Search for the cell housing the specified text and yield its (X, Y) center coordinate. 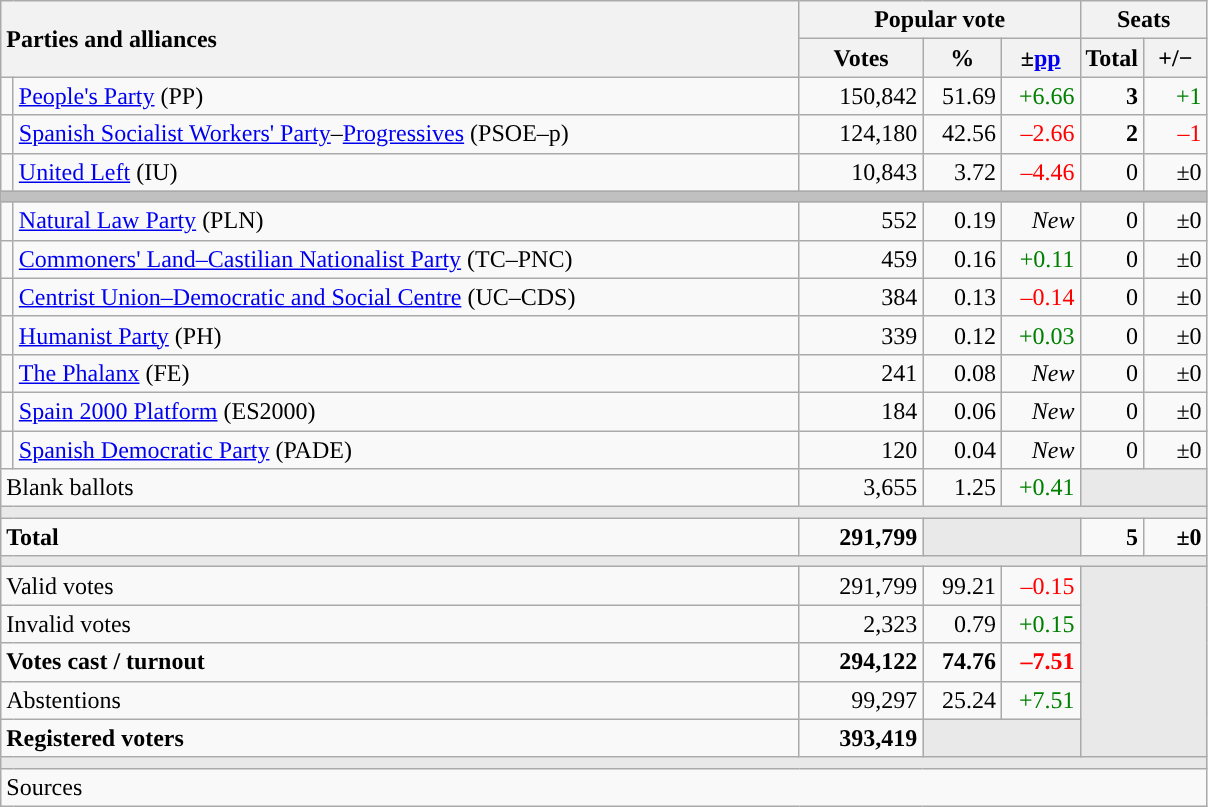
5 (1112, 537)
Spanish Democratic Party (PADE) (406, 449)
120 (861, 449)
2 (1112, 134)
Sources (604, 787)
Centrist Union–Democratic and Social Centre (UC–CDS) (406, 297)
Votes cast / turnout (400, 662)
Natural Law Party (PLN) (406, 221)
294,122 (861, 662)
Invalid votes (400, 624)
Parties and alliances (400, 39)
150,842 (861, 96)
+0.15 (1040, 624)
0.04 (962, 449)
393,419 (861, 738)
Abstentions (400, 700)
+7.51 (1040, 700)
Popular vote (940, 20)
241 (861, 373)
–7.51 (1040, 662)
3 (1112, 96)
3,655 (861, 488)
10,843 (861, 172)
+1 (1176, 96)
Commoners' Land–Castilian Nationalist Party (TC–PNC) (406, 259)
The Phalanx (FE) (406, 373)
74.76 (962, 662)
384 (861, 297)
Valid votes (400, 586)
99.21 (962, 586)
0.19 (962, 221)
0.06 (962, 411)
+0.11 (1040, 259)
+/− (1176, 58)
3.72 (962, 172)
–0.15 (1040, 586)
Registered voters (400, 738)
339 (861, 335)
184 (861, 411)
Spain 2000 Platform (ES2000) (406, 411)
Spanish Socialist Workers' Party–Progressives (PSOE–p) (406, 134)
+6.66 (1040, 96)
51.69 (962, 96)
Seats (1144, 20)
1.25 (962, 488)
552 (861, 221)
2,323 (861, 624)
0.79 (962, 624)
+0.41 (1040, 488)
Blank ballots (400, 488)
0.08 (962, 373)
–0.14 (1040, 297)
25.24 (962, 700)
–2.66 (1040, 134)
% (962, 58)
459 (861, 259)
–4.46 (1040, 172)
–1 (1176, 134)
Votes (861, 58)
People's Party (PP) (406, 96)
0.16 (962, 259)
+0.03 (1040, 335)
42.56 (962, 134)
United Left (IU) (406, 172)
99,297 (861, 700)
0.12 (962, 335)
124,180 (861, 134)
±pp (1040, 58)
Humanist Party (PH) (406, 335)
0.13 (962, 297)
